Scan for the cell matching the given text and deliver its [X, Y] coordinate at center. 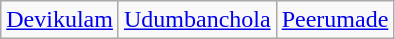
Udumbanchola [197, 20]
Peerumade [335, 20]
Devikulam [60, 20]
